Return (x, y) of the center of cell containing provided text 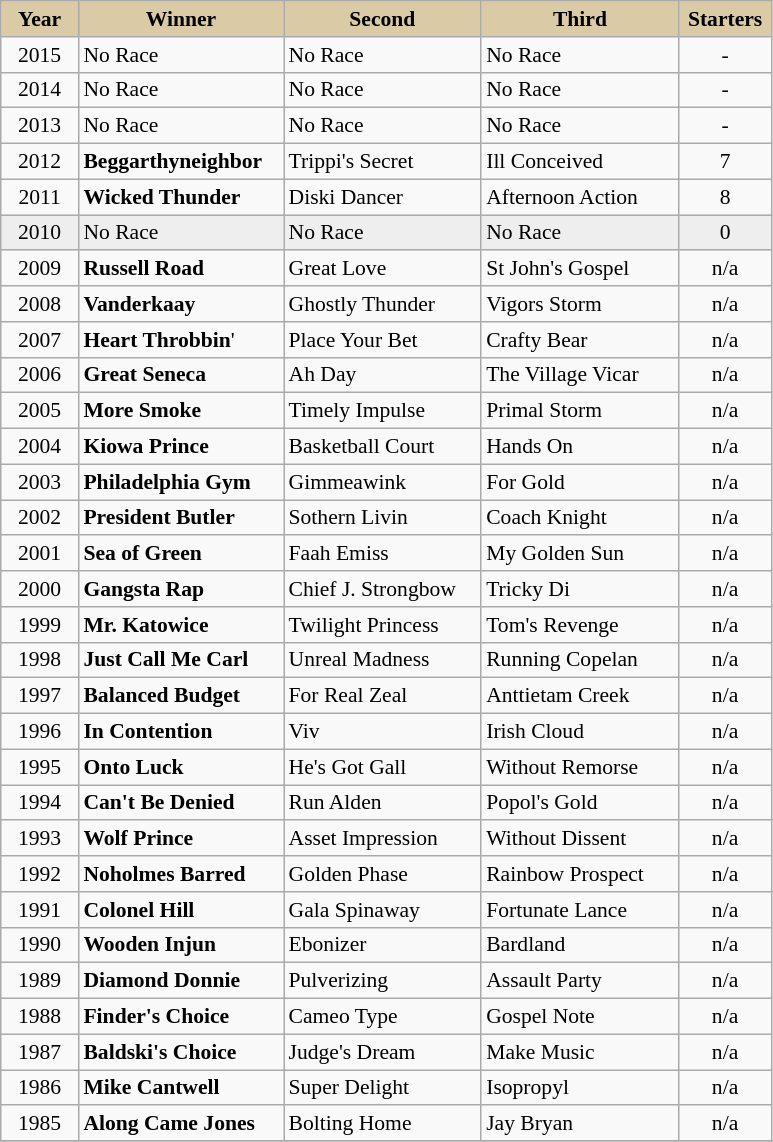
1993 (40, 839)
Unreal Madness (383, 660)
Cameo Type (383, 1017)
Crafty Bear (580, 340)
In Contention (180, 732)
More Smoke (180, 411)
Primal Storm (580, 411)
President Butler (180, 518)
St John's Gospel (580, 269)
1996 (40, 732)
My Golden Sun (580, 554)
Anttietam Creek (580, 696)
Gangsta Rap (180, 589)
Faah Emiss (383, 554)
Wooden Injun (180, 945)
The Village Vicar (580, 375)
Tricky Di (580, 589)
Asset Impression (383, 839)
Colonel Hill (180, 910)
Ill Conceived (580, 162)
Viv (383, 732)
Winner (180, 19)
Wolf Prince (180, 839)
Bolting Home (383, 1124)
Baldski's Choice (180, 1052)
Hands On (580, 447)
Ah Day (383, 375)
Coach Knight (580, 518)
Gimmeawink (383, 482)
1986 (40, 1088)
Gala Spinaway (383, 910)
Vigors Storm (580, 304)
Third (580, 19)
2007 (40, 340)
1995 (40, 767)
Run Alden (383, 803)
2009 (40, 269)
Bardland (580, 945)
1994 (40, 803)
Mike Cantwell (180, 1088)
Russell Road (180, 269)
Heart Throbbin' (180, 340)
1990 (40, 945)
Ghostly Thunder (383, 304)
Great Seneca (180, 375)
1985 (40, 1124)
Isopropyl (580, 1088)
1987 (40, 1052)
Second (383, 19)
1999 (40, 625)
Golden Phase (383, 874)
1997 (40, 696)
1988 (40, 1017)
Kiowa Prince (180, 447)
Irish Cloud (580, 732)
Afternoon Action (580, 197)
Popol's Gold (580, 803)
Year (40, 19)
1998 (40, 660)
Without Remorse (580, 767)
Wicked Thunder (180, 197)
Onto Luck (180, 767)
2001 (40, 554)
He's Got Gall (383, 767)
2003 (40, 482)
Place Your Bet (383, 340)
Philadelphia Gym (180, 482)
Along Came Jones (180, 1124)
Gospel Note (580, 1017)
Mr. Katowice (180, 625)
Trippi's Secret (383, 162)
Basketball Court (383, 447)
Noholmes Barred (180, 874)
2002 (40, 518)
Assault Party (580, 981)
Diamond Donnie (180, 981)
2014 (40, 90)
For Gold (580, 482)
Without Dissent (580, 839)
2012 (40, 162)
Just Call Me Carl (180, 660)
Can't Be Denied (180, 803)
2010 (40, 233)
Beggarthyneighbor (180, 162)
2006 (40, 375)
2015 (40, 55)
Timely Impulse (383, 411)
Ebonizer (383, 945)
Super Delight (383, 1088)
Diski Dancer (383, 197)
Twilight Princess (383, 625)
Fortunate Lance (580, 910)
Pulverizing (383, 981)
Tom's Revenge (580, 625)
Sothern Livin (383, 518)
Make Music (580, 1052)
1991 (40, 910)
Rainbow Prospect (580, 874)
Chief J. Strongbow (383, 589)
Judge's Dream (383, 1052)
Jay Bryan (580, 1124)
Finder's Choice (180, 1017)
For Real Zeal (383, 696)
8 (726, 197)
Great Love (383, 269)
2013 (40, 126)
0 (726, 233)
2000 (40, 589)
1989 (40, 981)
Vanderkaay (180, 304)
1992 (40, 874)
Running Copelan (580, 660)
2005 (40, 411)
Starters (726, 19)
2011 (40, 197)
7 (726, 162)
2004 (40, 447)
Sea of Green (180, 554)
Balanced Budget (180, 696)
2008 (40, 304)
